Find where the given text appears and provide that cell's center as [x, y] coordinate. 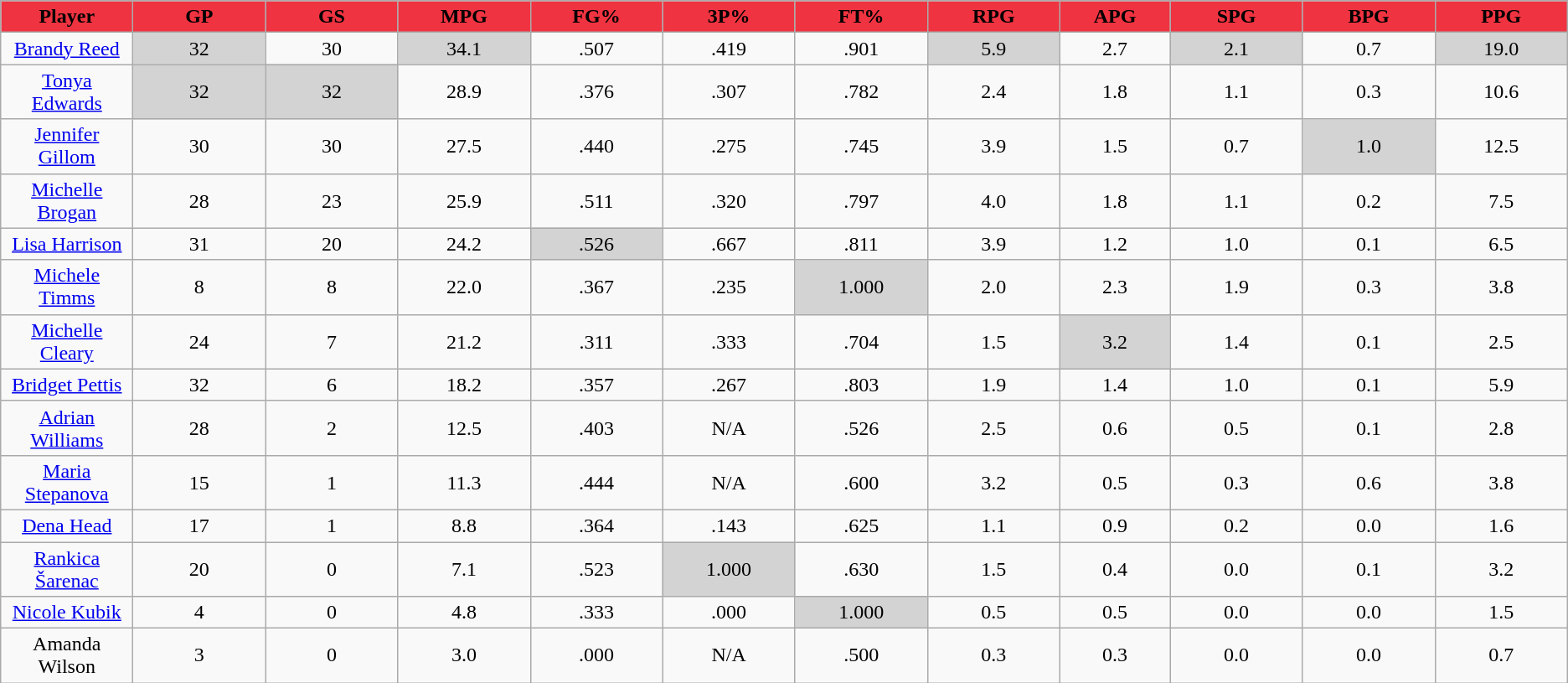
.803 [861, 385]
.311 [596, 342]
3P% [729, 17]
Adrian Williams [67, 427]
.367 [596, 287]
FT% [861, 17]
31 [199, 244]
.364 [596, 525]
.667 [729, 244]
.811 [861, 244]
Player [67, 17]
.267 [729, 385]
7 [332, 342]
.511 [596, 201]
21.2 [464, 342]
Bridget Pettis [67, 385]
2 [332, 427]
4.8 [464, 613]
19.0 [1501, 49]
.320 [729, 201]
2.7 [1115, 49]
7.5 [1501, 201]
.745 [861, 146]
Maria Stepanova [67, 483]
.419 [729, 49]
.797 [861, 201]
.704 [861, 342]
Dena Head [67, 525]
Brandy Reed [67, 49]
.507 [596, 49]
25.9 [464, 201]
28.9 [464, 92]
Jennifer Gillom [67, 146]
.500 [861, 655]
4.0 [993, 201]
24.2 [464, 244]
7.1 [464, 568]
.357 [596, 385]
.782 [861, 92]
22.0 [464, 287]
Tonya Edwards [67, 92]
.523 [596, 568]
0.9 [1115, 525]
PPG [1501, 17]
3 [199, 655]
GS [332, 17]
27.5 [464, 146]
17 [199, 525]
0.4 [1115, 568]
.235 [729, 287]
Nicole Kubik [67, 613]
.600 [861, 483]
Rankica Šarenac [67, 568]
APG [1115, 17]
23 [332, 201]
34.1 [464, 49]
.901 [861, 49]
.376 [596, 92]
GP [199, 17]
Michelle Brogan [67, 201]
Michelle Cleary [67, 342]
.403 [596, 427]
.307 [729, 92]
.630 [861, 568]
18.2 [464, 385]
BPG [1369, 17]
2.4 [993, 92]
Lisa Harrison [67, 244]
2.1 [1236, 49]
.143 [729, 525]
1.2 [1115, 244]
RPG [993, 17]
2.8 [1501, 427]
Amanda Wilson [67, 655]
3.0 [464, 655]
2.0 [993, 287]
FG% [596, 17]
11.3 [464, 483]
10.6 [1501, 92]
.625 [861, 525]
Michele Timms [67, 287]
8.8 [464, 525]
4 [199, 613]
24 [199, 342]
.440 [596, 146]
1.6 [1501, 525]
.444 [596, 483]
6 [332, 385]
MPG [464, 17]
2.3 [1115, 287]
SPG [1236, 17]
6.5 [1501, 244]
.275 [729, 146]
15 [199, 483]
